From the cell containing the given text, extract its center point as [x, y] coordinate. 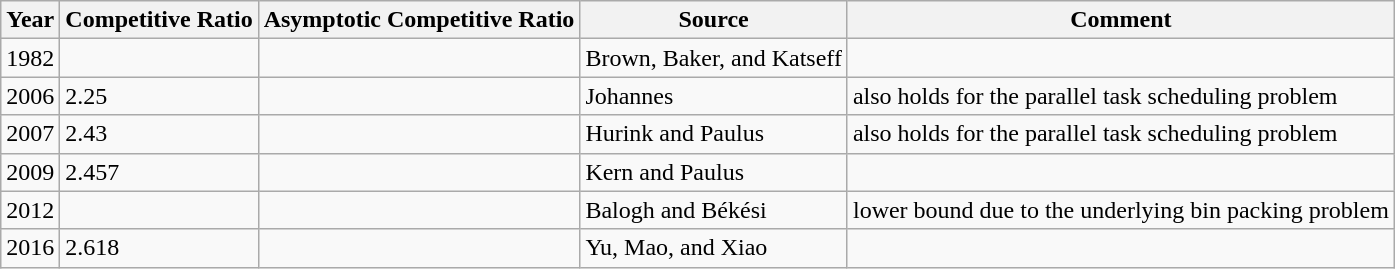
2012 [30, 210]
lower bound due to the underlying bin packing problem [1120, 210]
2007 [30, 134]
Hurink and Paulus [714, 134]
2006 [30, 96]
2.43 [159, 134]
2.618 [159, 248]
Asymptotic Competitive Ratio [419, 20]
Kern and Paulus [714, 172]
2009 [30, 172]
Yu, Mao, and Xiao [714, 248]
Competitive Ratio [159, 20]
Brown, Baker, and Katseff [714, 58]
Johannes [714, 96]
Source [714, 20]
1982 [30, 58]
2.457 [159, 172]
2016 [30, 248]
Comment [1120, 20]
Balogh and Békési [714, 210]
2.25 [159, 96]
Year [30, 20]
